Capture the cell that displays the provided text and extract its (x, y) central coordinate. 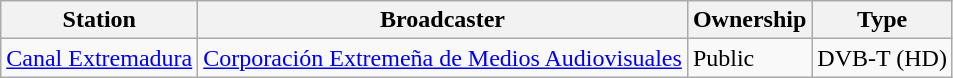
Public (749, 58)
DVB-T (HD) (882, 58)
Canal Extremadura (100, 58)
Corporación Extremeña de Medios Audiovisuales (443, 58)
Type (882, 20)
Station (100, 20)
Broadcaster (443, 20)
Ownership (749, 20)
